From the cell containing the given text, extract its center point as [X, Y] coordinate. 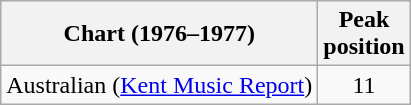
11 [364, 85]
Australian (Kent Music Report) [160, 85]
Chart (1976–1977) [160, 34]
Peakposition [364, 34]
